Return [X, Y] of the center of cell containing provided text 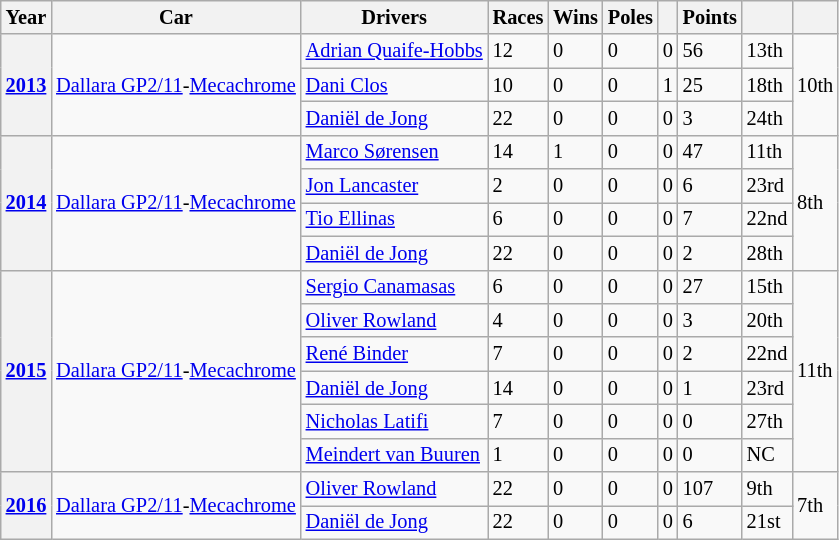
Sergio Canamasas [394, 287]
Marco Sørensen [394, 152]
Poles [630, 17]
Races [518, 17]
2013 [26, 84]
107 [710, 489]
10 [518, 85]
Tio Ellinas [394, 219]
2014 [26, 202]
Nicholas Latifi [394, 421]
28th [767, 253]
25 [710, 85]
10th [815, 84]
Adrian Quaife-Hobbs [394, 51]
18th [767, 85]
9th [767, 489]
Year [26, 17]
15th [767, 287]
2015 [26, 371]
Dani Clos [394, 85]
Car [176, 17]
Jon Lancaster [394, 186]
21st [767, 522]
2016 [26, 506]
Meindert van Buuren [394, 455]
56 [710, 51]
24th [767, 118]
47 [710, 152]
4 [518, 320]
NC [767, 455]
8th [815, 202]
Points [710, 17]
27th [767, 421]
12 [518, 51]
Drivers [394, 17]
20th [767, 320]
René Binder [394, 354]
27 [710, 287]
13th [767, 51]
Wins [576, 17]
7th [815, 506]
